Scan for the cell matching the given text and deliver its [x, y] coordinate at center. 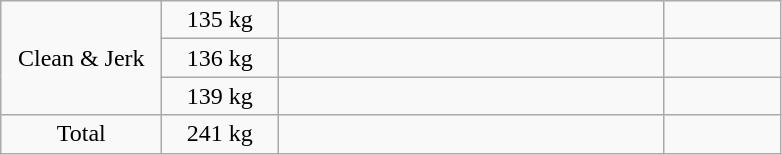
136 kg [220, 58]
135 kg [220, 20]
241 kg [220, 134]
139 kg [220, 96]
Clean & Jerk [82, 58]
Total [82, 134]
